Determine the (x, y) coordinate at the center of the cell enclosing the given text.  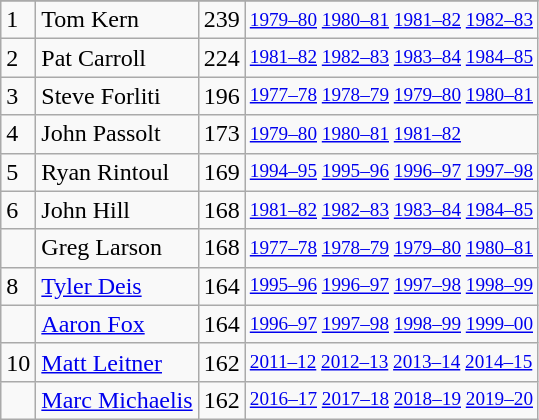
2011–12 2012–13 2013–14 2014–15 (391, 362)
2 (18, 58)
1979–80 1980–81 1981–82 1982–83 (391, 20)
Tom Kern (117, 20)
6 (18, 210)
169 (222, 172)
Greg Larson (117, 248)
2016–17 2017–18 2018–19 2019–20 (391, 400)
8 (18, 286)
4 (18, 134)
1 (18, 20)
Steve Forliti (117, 96)
John Hill (117, 210)
1996–97 1997–98 1998–99 1999–00 (391, 324)
1995–96 1996–97 1997–98 1998–99 (391, 286)
1994–95 1995–96 1996–97 1997–98 (391, 172)
10 (18, 362)
Tyler Deis (117, 286)
196 (222, 96)
3 (18, 96)
173 (222, 134)
Aaron Fox (117, 324)
Pat Carroll (117, 58)
5 (18, 172)
Ryan Rintoul (117, 172)
Matt Leitner (117, 362)
224 (222, 58)
John Passolt (117, 134)
239 (222, 20)
Marc Michaelis (117, 400)
1979–80 1980–81 1981–82 (391, 134)
